Output the [X, Y] coordinate of the center of the cell containing the given text.  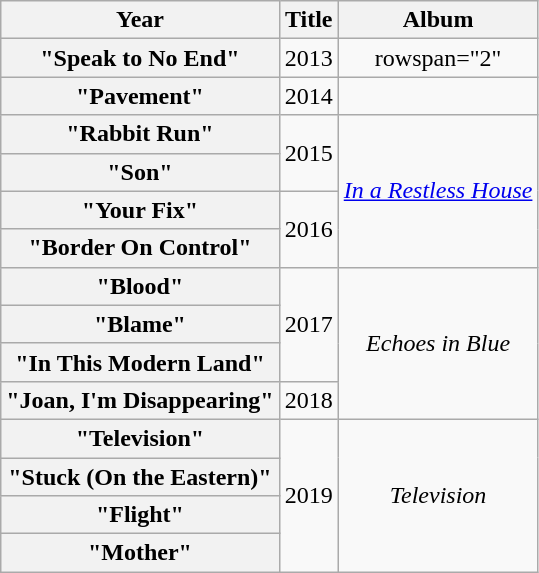
"In This Modern Land" [140, 362]
"Speak to No End" [140, 58]
"Son" [140, 172]
2018 [308, 400]
2015 [308, 153]
2016 [308, 229]
"Mother" [140, 553]
"Blame" [140, 324]
"Rabbit Run" [140, 134]
"Pavement" [140, 96]
"Blood" [140, 286]
Title [308, 20]
Television [438, 495]
"Flight" [140, 515]
Year [140, 20]
"Your Fix" [140, 210]
2013 [308, 58]
"Border On Control" [140, 248]
rowspan="2" [438, 58]
"Joan, I'm Disappearing" [140, 400]
Echoes in Blue [438, 343]
"Television" [140, 438]
In a Restless House [438, 191]
"Stuck (On the Eastern)" [140, 477]
2019 [308, 495]
Album [438, 20]
2014 [308, 96]
2017 [308, 324]
